Extract the (X, Y) coordinate from the center of the cell holding the provided text.  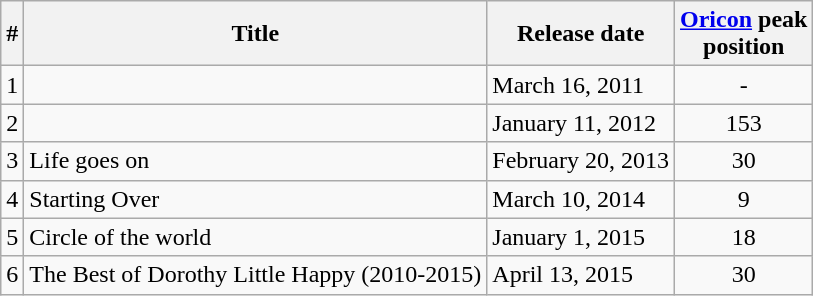
153 (744, 123)
Title (256, 34)
The Best of Dorothy Little Happy (2010-2015) (256, 275)
January 1, 2015 (581, 237)
3 (12, 161)
18 (744, 237)
2 (12, 123)
Starting Over (256, 199)
Release date (581, 34)
March 16, 2011 (581, 85)
February 20, 2013 (581, 161)
Oricon peakposition (744, 34)
March 10, 2014 (581, 199)
6 (12, 275)
April 13, 2015 (581, 275)
4 (12, 199)
January 11, 2012 (581, 123)
1 (12, 85)
5 (12, 237)
9 (744, 199)
Life goes on (256, 161)
- (744, 85)
Circle of the world (256, 237)
# (12, 34)
